Return the [x, y] coordinate for the center point of the cell that contains the specified text.  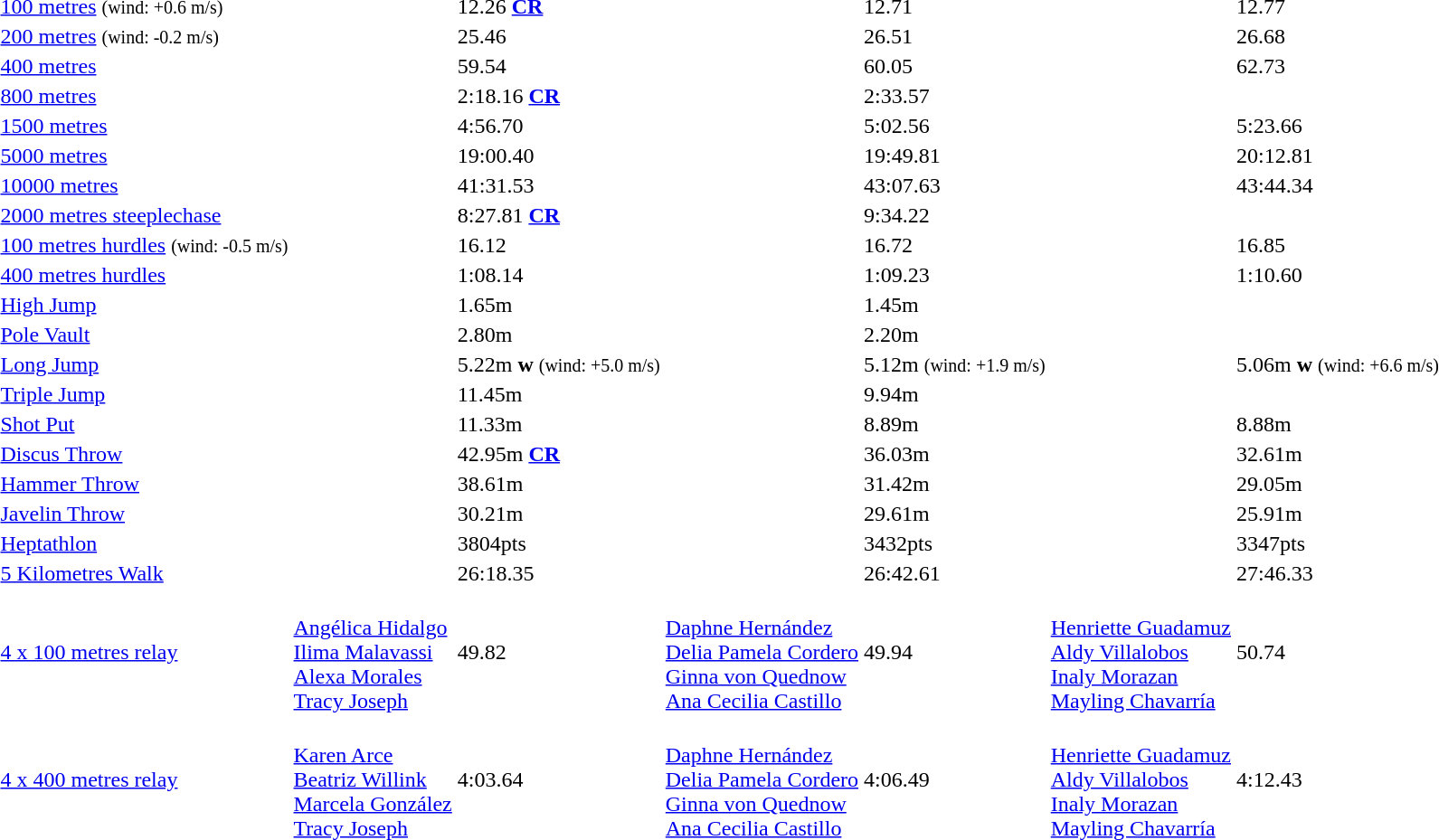
19:49.81 [955, 156]
2:33.57 [955, 96]
11.45m [559, 394]
1:08.14 [559, 275]
5:02.56 [955, 126]
19:00.40 [559, 156]
26:42.61 [955, 573]
9.94m [955, 394]
38.61m [559, 484]
16.72 [955, 245]
5.22m w (wind: +5.0 m/s) [559, 364]
1:09.23 [955, 275]
60.05 [955, 66]
36.03m [955, 454]
2.80m [559, 335]
26.51 [955, 36]
31.42m [955, 484]
2.20m [955, 335]
8:27.81 CR [559, 215]
11.33m [559, 424]
42.95m CR [559, 454]
30.21m [559, 514]
49.94 [955, 652]
Henriette Guadamuz Aldy Villalobos Inaly Morazan Mayling Chavarría [1141, 652]
16.12 [559, 245]
9:34.22 [955, 215]
4:56.70 [559, 126]
Daphne Hernández Delia Pamela Cordero Ginna von Quednow Ana Cecilia Castillo [762, 652]
41:31.53 [559, 185]
Angélica Hidalgo Ilima Malavassi Alexa Morales Tracy Joseph [373, 652]
59.54 [559, 66]
3804pts [559, 543]
43:07.63 [955, 185]
8.89m [955, 424]
25.46 [559, 36]
1.65m [559, 305]
5.12m (wind: +1.9 m/s) [955, 364]
2:18.16 CR [559, 96]
49.82 [559, 652]
1.45m [955, 305]
3432pts [955, 543]
29.61m [955, 514]
26:18.35 [559, 573]
